For the text-containing cell, return its midpoint in [X, Y] coordinate format. 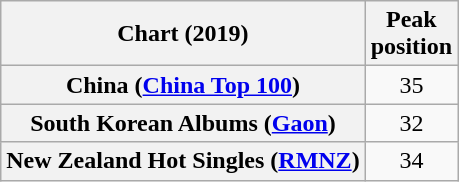
China (China Top 100) [183, 85]
Peakposition [411, 34]
South Korean Albums (Gaon) [183, 123]
34 [411, 161]
35 [411, 85]
32 [411, 123]
New Zealand Hot Singles (RMNZ) [183, 161]
Chart (2019) [183, 34]
